Search for the cell housing the specified text and yield its (X, Y) center coordinate. 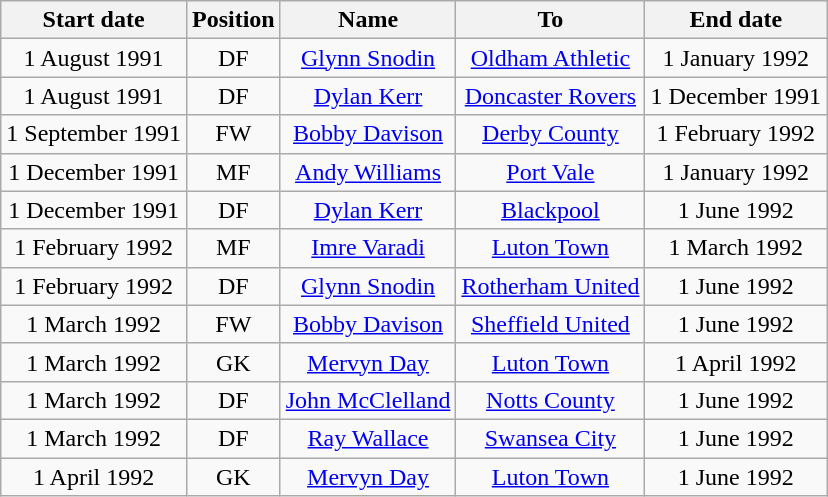
End date (736, 20)
Sheffield United (550, 324)
To (550, 20)
Start date (94, 20)
Derby County (550, 134)
Notts County (550, 400)
Doncaster Rovers (550, 96)
Port Vale (550, 172)
Position (233, 20)
Name (368, 20)
Swansea City (550, 438)
Rotherham United (550, 286)
Blackpool (550, 210)
Ray Wallace (368, 438)
Oldham Athletic (550, 58)
John McClelland (368, 400)
Andy Williams (368, 172)
1 September 1991 (94, 134)
Imre Varadi (368, 248)
